Search for the cell housing the specified text and yield its (x, y) center coordinate. 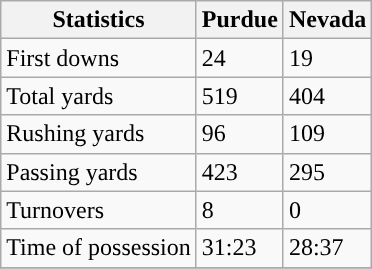
96 (240, 134)
Rushing yards (99, 134)
Turnovers (99, 210)
8 (240, 210)
Passing yards (99, 172)
31:23 (240, 248)
Purdue (240, 20)
Time of possession (99, 248)
28:37 (327, 248)
24 (240, 58)
423 (240, 172)
First downs (99, 58)
519 (240, 96)
19 (327, 58)
295 (327, 172)
Statistics (99, 20)
109 (327, 134)
0 (327, 210)
404 (327, 96)
Nevada (327, 20)
Total yards (99, 96)
